Identify which cell holds the provided text, then report its [x, y] central coordinate. 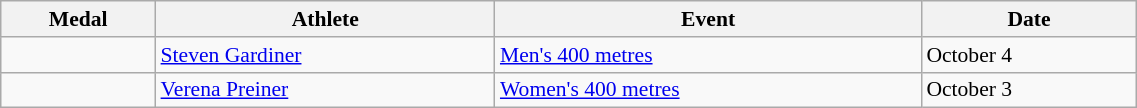
October 3 [1029, 90]
Steven Gardiner [326, 55]
Women's 400 metres [708, 90]
Date [1029, 19]
Medal [78, 19]
Athlete [326, 19]
Event [708, 19]
October 4 [1029, 55]
Verena Preiner [326, 90]
Men's 400 metres [708, 55]
